Return (X, Y) of the center of cell containing provided text 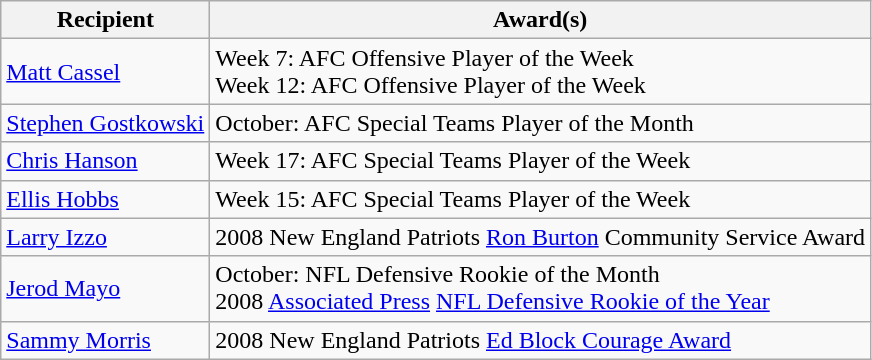
Stephen Gostkowski (106, 123)
Jerod Mayo (106, 288)
Larry Izzo (106, 237)
Ellis Hobbs (106, 199)
October: AFC Special Teams Player of the Month (540, 123)
Matt Cassel (106, 72)
2008 New England Patriots Ron Burton Community Service Award (540, 237)
Chris Hanson (106, 161)
Week 7: AFC Offensive Player of the WeekWeek 12: AFC Offensive Player of the Week (540, 72)
Week 15: AFC Special Teams Player of the Week (540, 199)
Sammy Morris (106, 340)
2008 New England Patriots Ed Block Courage Award (540, 340)
October: NFL Defensive Rookie of the Month2008 Associated Press NFL Defensive Rookie of the Year (540, 288)
Recipient (106, 20)
Week 17: AFC Special Teams Player of the Week (540, 161)
Award(s) (540, 20)
